From the cell containing the given text, extract its center point as [X, Y] coordinate. 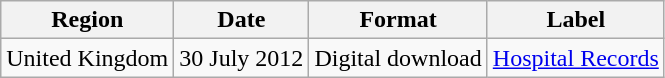
Format [398, 20]
Hospital Records [576, 58]
Digital download [398, 58]
Date [242, 20]
30 July 2012 [242, 58]
United Kingdom [88, 58]
Label [576, 20]
Region [88, 20]
